Detect which cell encompasses the target text, then output its (x, y) center coordinate. 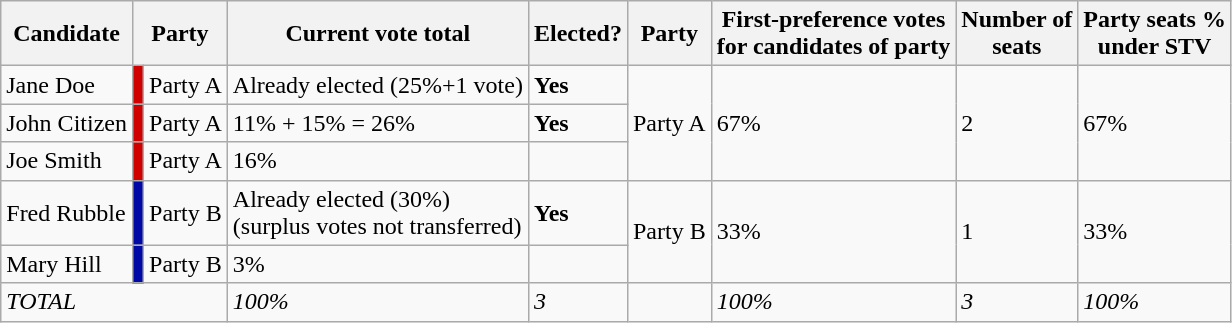
John Citizen (67, 123)
1 (1017, 232)
3% (378, 264)
16% (378, 161)
Jane Doe (67, 85)
First-preference votesfor candidates of party (834, 34)
Candidate (67, 34)
Mary Hill (67, 264)
Current vote total (378, 34)
Fred Rubble (67, 212)
2 (1017, 123)
11% + 15% = 26% (378, 123)
Number ofseats (1017, 34)
Already elected (25%+1 vote) (378, 85)
Party seats %under STV (1155, 34)
Already elected (30%)(surplus votes not transferred) (378, 212)
Elected? (578, 34)
TOTAL (114, 302)
Joe Smith (67, 161)
